Return [X, Y] of the center of cell containing provided text 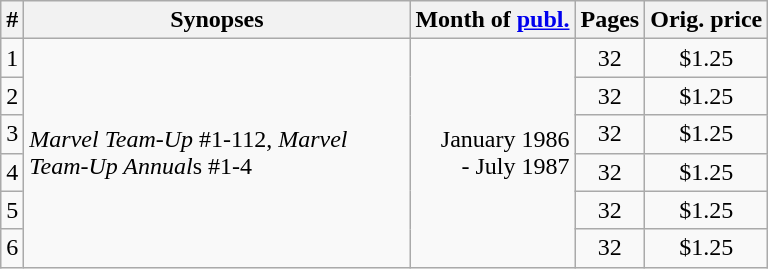
January 1986 - July 1987 [492, 153]
2 [12, 96]
5 [12, 210]
1 [12, 58]
Pages [610, 20]
Marvel Team-Up #1-112, Marvel Team-Up Annuals #1-4 [217, 153]
Month of publ. [492, 20]
4 [12, 172]
Orig. price [706, 20]
Synopses [217, 20]
# [12, 20]
6 [12, 248]
3 [12, 134]
